Find where the given text appears and provide that cell's center as [x, y] coordinate. 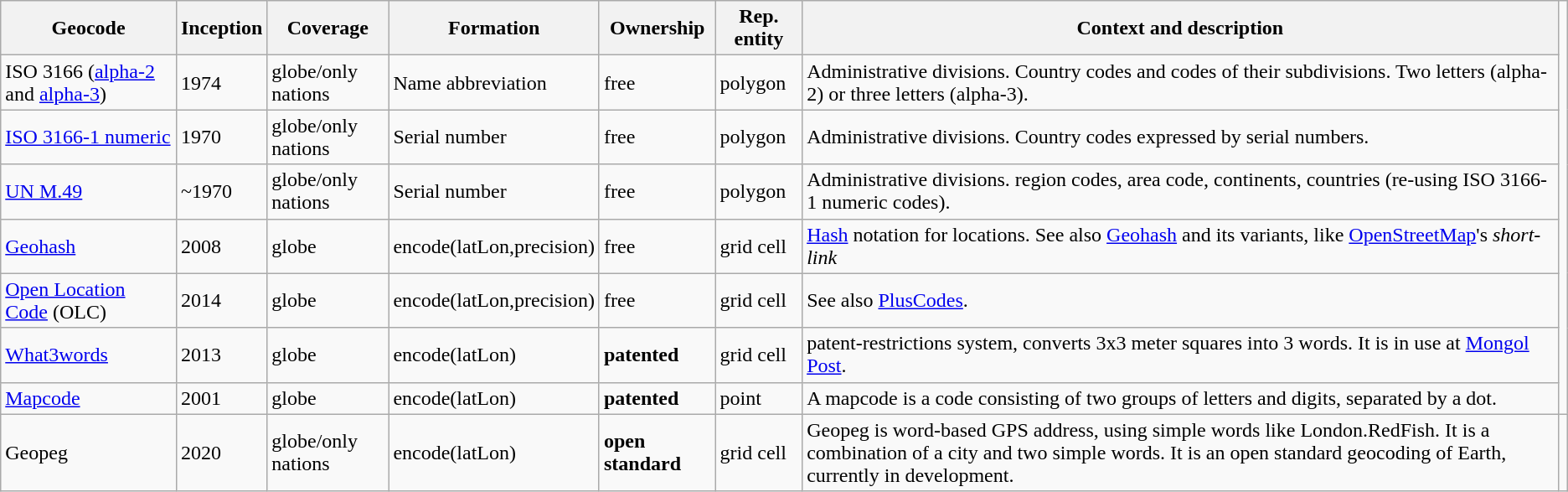
ISO 3166-1 numeric [89, 137]
UN M.49 [89, 191]
Mapcode [89, 398]
1974 [221, 82]
patent-restrictions system, converts 3x3 meter squares into 3 words. It is in use at Mongol Post. [1181, 355]
2014 [221, 300]
Context and description [1181, 28]
Geohash [89, 246]
open standard [657, 453]
Formation [494, 28]
Hash notation for locations. See also Geohash and its variants, like OpenStreetMap's short-link [1181, 246]
Open Location Code (OLC) [89, 300]
Name abbreviation [494, 82]
See also PlusCodes. [1181, 300]
Ownership [657, 28]
A mapcode is a code consisting of two groups of letters and digits, separated by a dot. [1181, 398]
ISO 3166 (alpha-2 and alpha-3) [89, 82]
Rep. entity [759, 28]
Administrative divisions. region codes, area code, continents, countries (re-using ISO 3166-1 numeric codes). [1181, 191]
Administrative divisions. Country codes expressed by serial numbers. [1181, 137]
2013 [221, 355]
Coverage [328, 28]
Geopeg [89, 453]
2008 [221, 246]
What3words [89, 355]
Administrative divisions. Country codes and codes of their subdivisions. Two letters (alpha-2) or three letters (alpha-3). [1181, 82]
Geocode [89, 28]
point [759, 398]
1970 [221, 137]
Inception [221, 28]
~1970 [221, 191]
2001 [221, 398]
2020 [221, 453]
